Detect which cell encompasses the target text, then output its [X, Y] center coordinate. 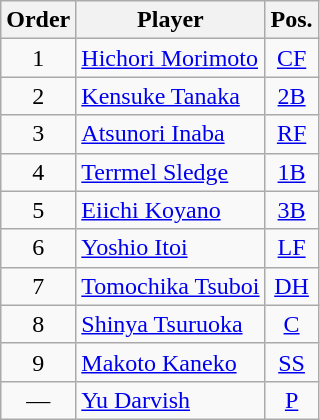
P [292, 400]
Terrmel Sledge [170, 172]
4 [38, 172]
3 [38, 134]
9 [38, 362]
6 [38, 248]
LF [292, 248]
RF [292, 134]
Order [38, 20]
Yoshio Itoi [170, 248]
2B [292, 96]
Yu Darvish [170, 400]
3B [292, 210]
Shinya Tsuruoka [170, 324]
5 [38, 210]
SS [292, 362]
Pos. [292, 20]
1 [38, 58]
— [38, 400]
Hichori Morimoto [170, 58]
8 [38, 324]
Tomochika Tsuboi [170, 286]
1B [292, 172]
Eiichi Koyano [170, 210]
Player [170, 20]
Atsunori Inaba [170, 134]
DH [292, 286]
Kensuke Tanaka [170, 96]
Makoto Kaneko [170, 362]
7 [38, 286]
2 [38, 96]
C [292, 324]
CF [292, 58]
